Return [x, y] of the center of cell containing provided text 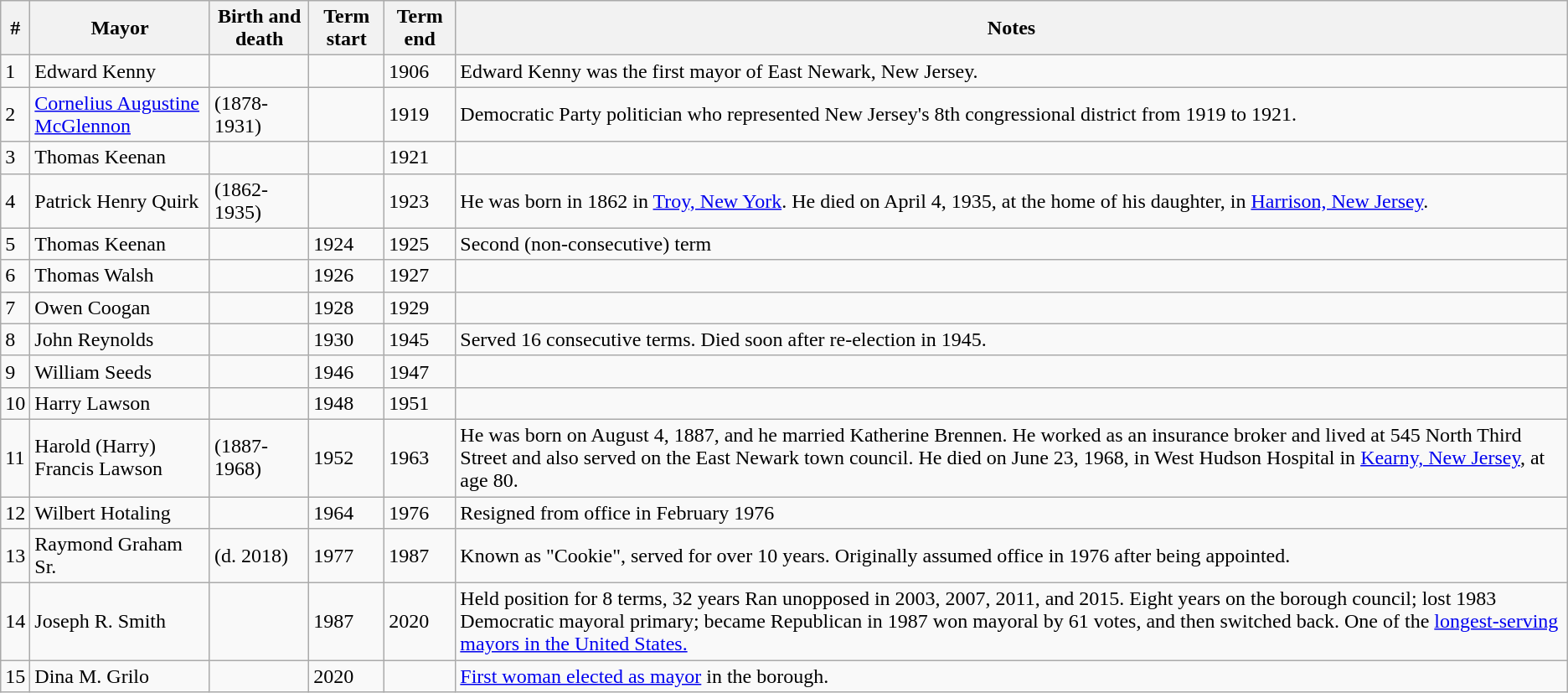
1919 [420, 114]
1948 [347, 403]
10 [15, 403]
14 [15, 622]
1923 [420, 201]
(d. 2018) [259, 556]
(1887-1968) [259, 458]
Dina M. Grilo [121, 676]
Edward Kenny was the first mayor of East Newark, New Jersey. [1012, 71]
Harry Lawson [121, 403]
(1862-1935) [259, 201]
7 [15, 308]
1925 [420, 244]
1976 [420, 512]
13 [15, 556]
Democratic Party politician who represented New Jersey's 8th congressional district from 1919 to 1921. [1012, 114]
Patrick Henry Quirk [121, 201]
9 [15, 371]
12 [15, 512]
6 [15, 276]
Birth and death [259, 28]
1945 [420, 339]
1946 [347, 371]
He was born in 1862 in Troy, New York. He died on April 4, 1935, at the home of his daughter, in Harrison, New Jersey. [1012, 201]
1930 [347, 339]
Joseph R. Smith [121, 622]
Edward Kenny [121, 71]
Term start [347, 28]
Mayor [121, 28]
Cornelius Augustine McGlennon [121, 114]
Second (non-consecutive) term [1012, 244]
11 [15, 458]
1964 [347, 512]
Resigned from office in February 1976 [1012, 512]
Owen Coogan [121, 308]
2 [15, 114]
Term end [420, 28]
William Seeds [121, 371]
1951 [420, 403]
Notes [1012, 28]
First woman elected as mayor in the borough. [1012, 676]
Known as "Cookie", served for over 10 years. Originally assumed office in 1976 after being appointed. [1012, 556]
Harold (Harry) Francis Lawson [121, 458]
Served 16 consecutive terms. Died soon after re-election in 1945. [1012, 339]
1952 [347, 458]
(1878-1931) [259, 114]
15 [15, 676]
1929 [420, 308]
1947 [420, 371]
1927 [420, 276]
4 [15, 201]
# [15, 28]
1926 [347, 276]
1906 [420, 71]
1928 [347, 308]
1921 [420, 158]
Raymond Graham Sr. [121, 556]
Wilbert Hotaling [121, 512]
1924 [347, 244]
8 [15, 339]
Thomas Walsh [121, 276]
1963 [420, 458]
3 [15, 158]
5 [15, 244]
1 [15, 71]
John Reynolds [121, 339]
1977 [347, 556]
